Capture the cell that displays the provided text and extract its [x, y] central coordinate. 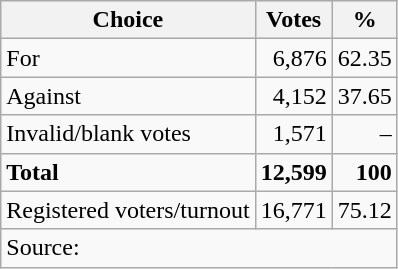
Registered voters/turnout [128, 210]
100 [364, 172]
Votes [294, 20]
– [364, 134]
16,771 [294, 210]
4,152 [294, 96]
12,599 [294, 172]
37.65 [364, 96]
Choice [128, 20]
Source: [199, 248]
Invalid/blank votes [128, 134]
Total [128, 172]
6,876 [294, 58]
75.12 [364, 210]
62.35 [364, 58]
For [128, 58]
1,571 [294, 134]
% [364, 20]
Against [128, 96]
